Determine the [x, y] coordinate at the center of the cell enclosing the given text.  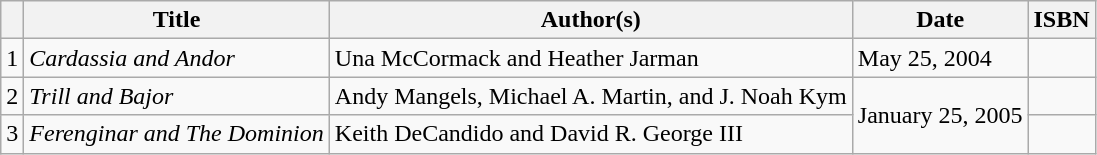
Andy Mangels, Michael A. Martin, and J. Noah Kym [590, 96]
Cardassia and Andor [176, 58]
2 [12, 96]
Trill and Bajor [176, 96]
Una McCormack and Heather Jarman [590, 58]
Author(s) [590, 20]
Ferenginar and The Dominion [176, 134]
3 [12, 134]
1 [12, 58]
January 25, 2005 [940, 115]
Title [176, 20]
Keith DeCandido and David R. George III [590, 134]
May 25, 2004 [940, 58]
Date [940, 20]
ISBN [1062, 20]
